Output the [x, y] coordinate of the center of the cell containing the given text.  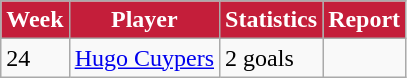
Statistics [272, 20]
24 [35, 58]
Week [35, 20]
Report [364, 20]
Player [144, 20]
Hugo Cuypers [144, 58]
2 goals [272, 58]
